Capture the cell that displays the provided text and extract its (x, y) central coordinate. 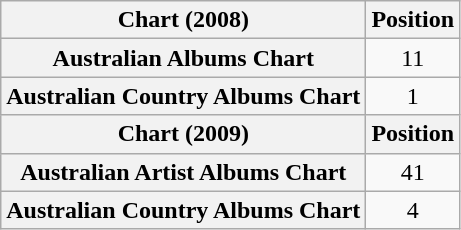
1 (413, 96)
4 (413, 210)
41 (413, 172)
11 (413, 58)
Australian Artist Albums Chart (184, 172)
Australian Albums Chart (184, 58)
Chart (2009) (184, 134)
Chart (2008) (184, 20)
